From the cell containing the given text, extract its center point as (X, Y) coordinate. 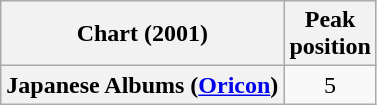
5 (330, 85)
Japanese Albums (Oricon) (142, 85)
Chart (2001) (142, 34)
Peakposition (330, 34)
